Pinpoint the cell where the given text exists, returning its [x, y] midpoint coordinate. 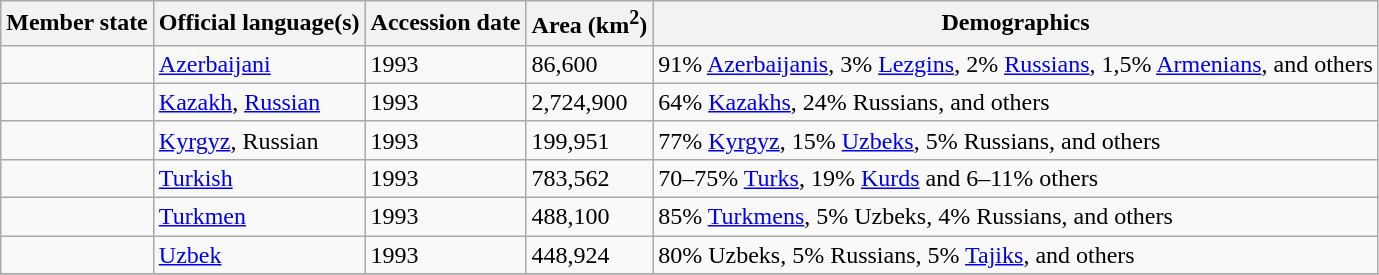
2,724,900 [590, 102]
Turkish [259, 178]
Accession date [446, 24]
199,951 [590, 140]
Official language(s) [259, 24]
Turkmen [259, 217]
Kyrgyz, Russian [259, 140]
70–75% Turks, 19% Kurds and 6–11% others [1016, 178]
448,924 [590, 255]
Member state [78, 24]
Uzbek [259, 255]
80% Uzbeks, 5% Russians, 5% Tajiks, and others [1016, 255]
85% Turkmens, 5% Uzbeks, 4% Russians, and others [1016, 217]
91% Azerbaijanis, 3% Lezgins, 2% Russians, 1,5% Armenians, and others [1016, 64]
77% Kyrgyz, 15% Uzbeks, 5% Russians, and others [1016, 140]
86,600 [590, 64]
Demographics [1016, 24]
Kazakh, Russian [259, 102]
64% Kazakhs, 24% Russians, and others [1016, 102]
488,100 [590, 217]
Area (km2) [590, 24]
783,562 [590, 178]
Azerbaijani [259, 64]
